Extract the (x, y) coordinate from the center of the cell holding the provided text.  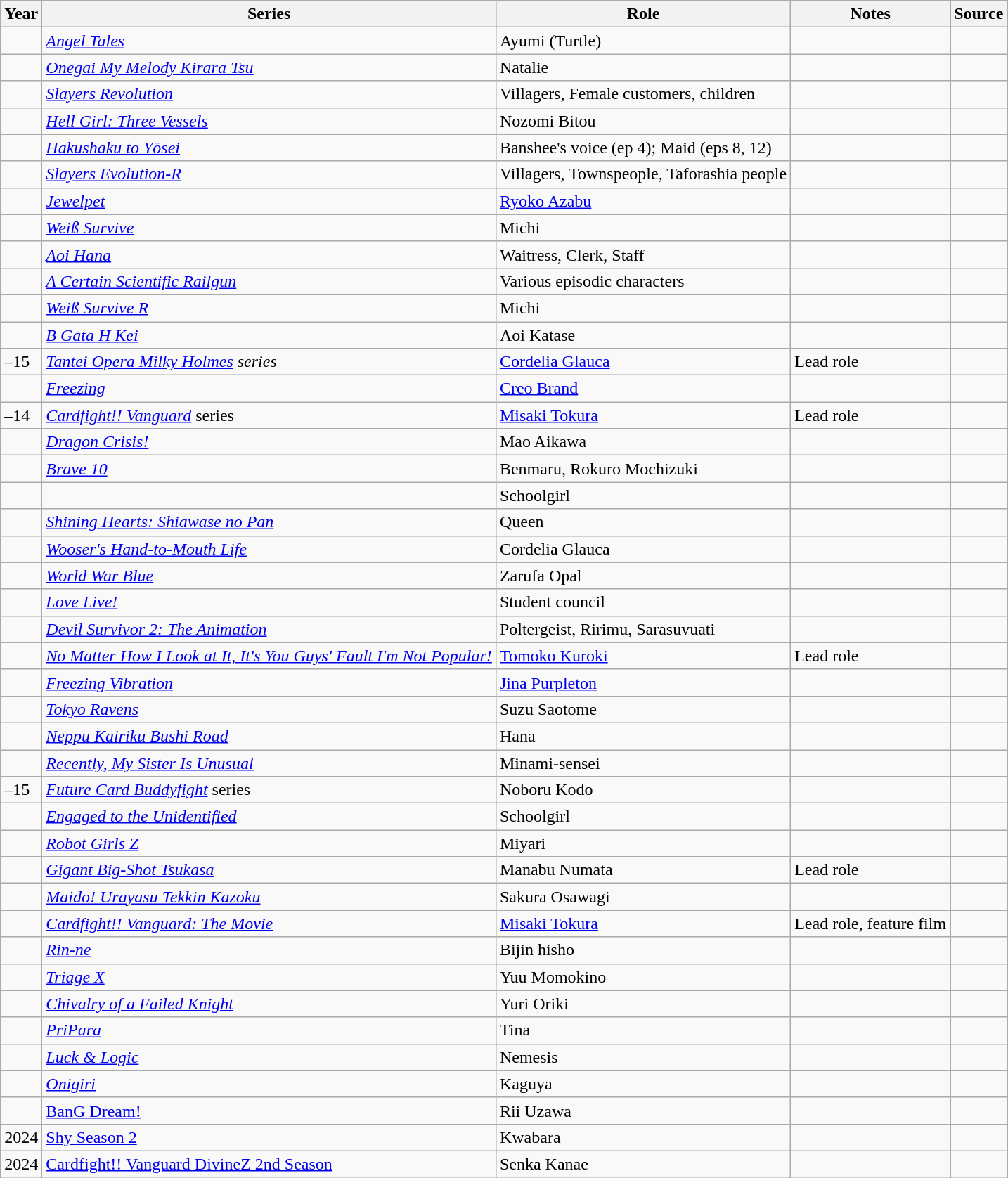
Shy Season 2 (269, 1137)
Onigiri (269, 1084)
Various episodic characters (642, 281)
Tomoko Kuroki (642, 656)
Ayumi (Turtle) (642, 41)
Tina (642, 1030)
Triage X (269, 977)
Luck & Logic (269, 1057)
Onegai My Melody Kirara Tsu (269, 67)
Slayers Revolution (269, 94)
Dragon Crisis! (269, 442)
Cardfight!! Vanguard DivineZ 2nd Season (269, 1164)
PriPara (269, 1030)
World War Blue (269, 576)
Love Live! (269, 602)
Series (269, 14)
Robot Girls Z (269, 843)
Wooser's Hand-to-Mouth Life (269, 549)
Slayers Evolution-R (269, 174)
Yuu Momokino (642, 977)
Kwabara (642, 1137)
Mao Aikawa (642, 442)
Recently, My Sister Is Unusual (269, 763)
Rin-ne (269, 950)
Hell Girl: Three Vessels (269, 121)
–14 (21, 415)
Yuri Oriki (642, 1004)
Waitress, Clerk, Staff (642, 254)
Miyari (642, 843)
Poltergeist, Ririmu, Sarasuvuati (642, 629)
Lead role, feature film (870, 924)
Angel Tales (269, 41)
Hakushaku to Yōsei (269, 148)
Maido! Urayasu Tekkin Kazoku (269, 897)
Neppu Kairiku Bushi Road (269, 736)
Villagers, Townspeople, Taforashia people (642, 174)
Villagers, Female customers, children (642, 94)
Student council (642, 602)
Cardfight!! Vanguard series (269, 415)
Source (978, 14)
Suzu Saotome (642, 709)
Aoi Katase (642, 335)
Tokyo Ravens (269, 709)
Queen (642, 522)
Zarufa Opal (642, 576)
Benmaru, Rokuro Mochizuki (642, 469)
No Matter How I Look at It, It's You Guys' Fault I'm Not Popular! (269, 656)
Natalie (642, 67)
Devil Survivor 2: The Animation (269, 629)
Engaged to the Unidentified (269, 817)
Future Card Buddyfight series (269, 790)
Shining Hearts: Shiawase no Pan (269, 522)
Freezing Vibration (269, 682)
B Gata H Kei (269, 335)
Gigant Big-Shot Tsukasa (269, 870)
Senka Kanae (642, 1164)
Role (642, 14)
Bijin hisho (642, 950)
Banshee's voice (ep 4); Maid (eps 8, 12) (642, 148)
Minami-sensei (642, 763)
Year (21, 14)
Aoi Hana (269, 254)
Nozomi Bitou (642, 121)
Hana (642, 736)
Weiß Survive (269, 228)
BanG Dream! (269, 1111)
Jewelpet (269, 201)
Manabu Numata (642, 870)
Chivalry of a Failed Knight (269, 1004)
Tantei Opera Milky Holmes series (269, 362)
Weiß Survive R (269, 308)
Notes (870, 14)
Cardfight!! Vanguard: The Movie (269, 924)
Brave 10 (269, 469)
Kaguya (642, 1084)
Creo Brand (642, 389)
A Certain Scientific Railgun (269, 281)
Freezing (269, 389)
Ryoko Azabu (642, 201)
Rii Uzawa (642, 1111)
Nemesis (642, 1057)
Noboru Kodo (642, 790)
Jina Purpleton (642, 682)
Sakura Osawagi (642, 897)
